Identify which cell holds the provided text, then report its [x, y] central coordinate. 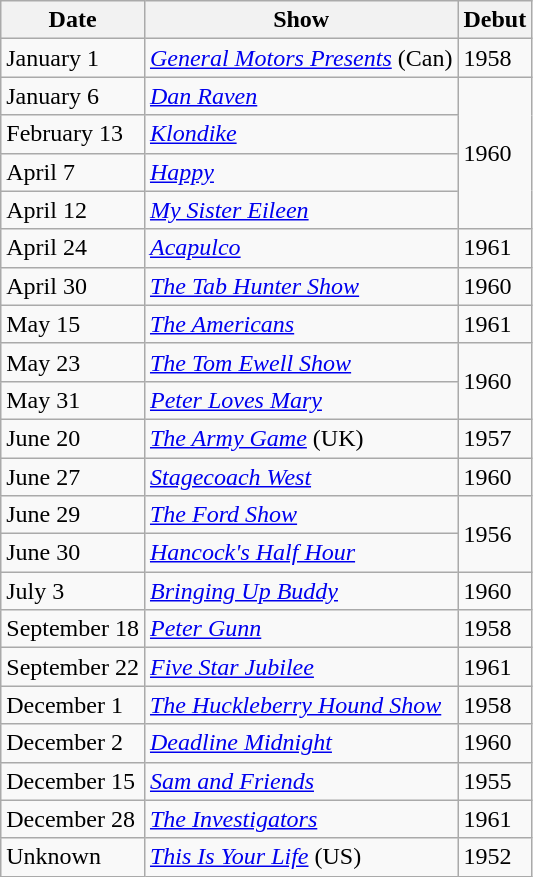
December 28 [73, 819]
December 2 [73, 743]
This Is Your Life (US) [300, 857]
My Sister Eileen [300, 210]
July 3 [73, 591]
Hancock's Half Hour [300, 553]
The Army Game (UK) [300, 438]
December 1 [73, 705]
June 30 [73, 553]
1956 [495, 534]
June 29 [73, 515]
Peter Gunn [300, 629]
The Investigators [300, 819]
June 27 [73, 477]
September 18 [73, 629]
Show [300, 20]
1955 [495, 781]
The Tab Hunter Show [300, 286]
General Motors Presents (Can) [300, 58]
April 12 [73, 210]
The Tom Ewell Show [300, 362]
Acapulco [300, 248]
January 6 [73, 96]
The Ford Show [300, 515]
December 15 [73, 781]
Five Star Jubilee [300, 667]
May 23 [73, 362]
Dan Raven [300, 96]
The Huckleberry Hound Show [300, 705]
April 24 [73, 248]
Deadline Midnight [300, 743]
January 1 [73, 58]
Date [73, 20]
April 30 [73, 286]
Stagecoach West [300, 477]
Bringing Up Buddy [300, 591]
Debut [495, 20]
The Americans [300, 324]
September 22 [73, 667]
May 31 [73, 400]
Sam and Friends [300, 781]
1952 [495, 857]
Unknown [73, 857]
Klondike [300, 134]
1957 [495, 438]
May 15 [73, 324]
February 13 [73, 134]
June 20 [73, 438]
Peter Loves Mary [300, 400]
April 7 [73, 172]
Happy [300, 172]
